Provide the [x, y] coordinate of the cell's center where the given text is located.  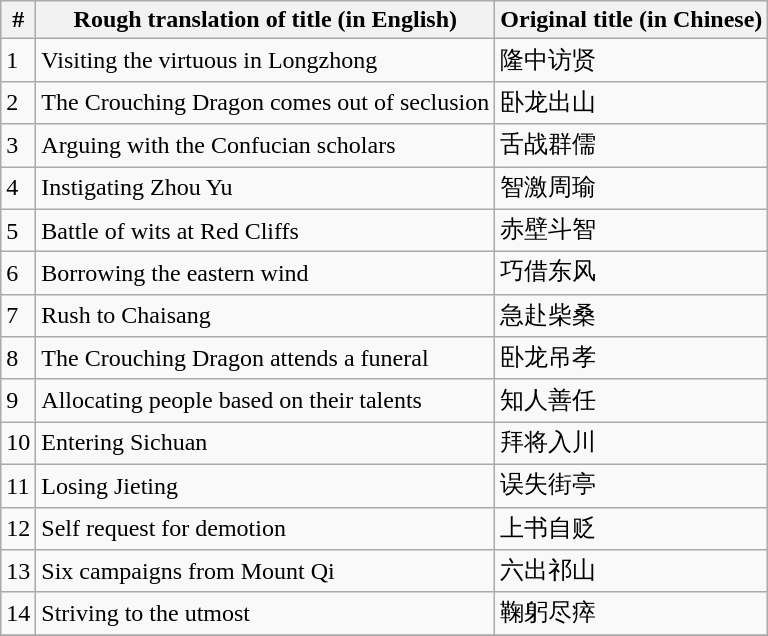
Rush to Chaisang [266, 316]
上书自贬 [632, 528]
8 [18, 358]
巧借东风 [632, 274]
12 [18, 528]
Arguing with the Confucian scholars [266, 146]
7 [18, 316]
Self request for demotion [266, 528]
误失街亭 [632, 486]
六出祁山 [632, 572]
舌战群儒 [632, 146]
卧龙出山 [632, 102]
Allocating people based on their talents [266, 400]
4 [18, 188]
6 [18, 274]
Rough translation of title (in English) [266, 20]
卧龙吊孝 [632, 358]
11 [18, 486]
10 [18, 444]
9 [18, 400]
拜将入川 [632, 444]
Striving to the utmost [266, 614]
Battle of wits at Red Cliffs [266, 230]
13 [18, 572]
The Crouching Dragon comes out of seclusion [266, 102]
Instigating Zhou Yu [266, 188]
隆中访贤 [632, 60]
14 [18, 614]
1 [18, 60]
赤壁斗智 [632, 230]
Six campaigns from Mount Qi [266, 572]
Original title (in Chinese) [632, 20]
# [18, 20]
Entering Sichuan [266, 444]
2 [18, 102]
鞠躬尽瘁 [632, 614]
Visiting the virtuous in Longzhong [266, 60]
The Crouching Dragon attends a funeral [266, 358]
Borrowing the eastern wind [266, 274]
急赴柴桑 [632, 316]
3 [18, 146]
Losing Jieting [266, 486]
5 [18, 230]
知人善任 [632, 400]
智激周瑜 [632, 188]
